Detect which cell encompasses the target text, then output its [X, Y] center coordinate. 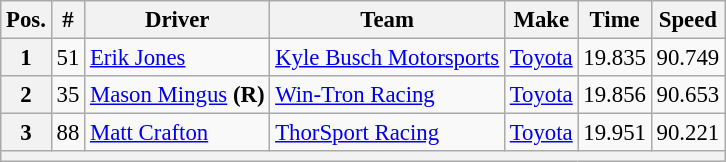
3 [26, 133]
90.221 [688, 133]
90.749 [688, 58]
90.653 [688, 95]
88 [68, 133]
1 [26, 58]
Speed [688, 20]
35 [68, 95]
# [68, 20]
Make [541, 20]
Team [388, 20]
Kyle Busch Motorsports [388, 58]
2 [26, 95]
19.951 [614, 133]
Driver [178, 20]
51 [68, 58]
Pos. [26, 20]
19.856 [614, 95]
19.835 [614, 58]
Win-Tron Racing [388, 95]
Time [614, 20]
Mason Mingus (R) [178, 95]
ThorSport Racing [388, 133]
Erik Jones [178, 58]
Matt Crafton [178, 133]
